Capture the cell that displays the provided text and extract its [X, Y] central coordinate. 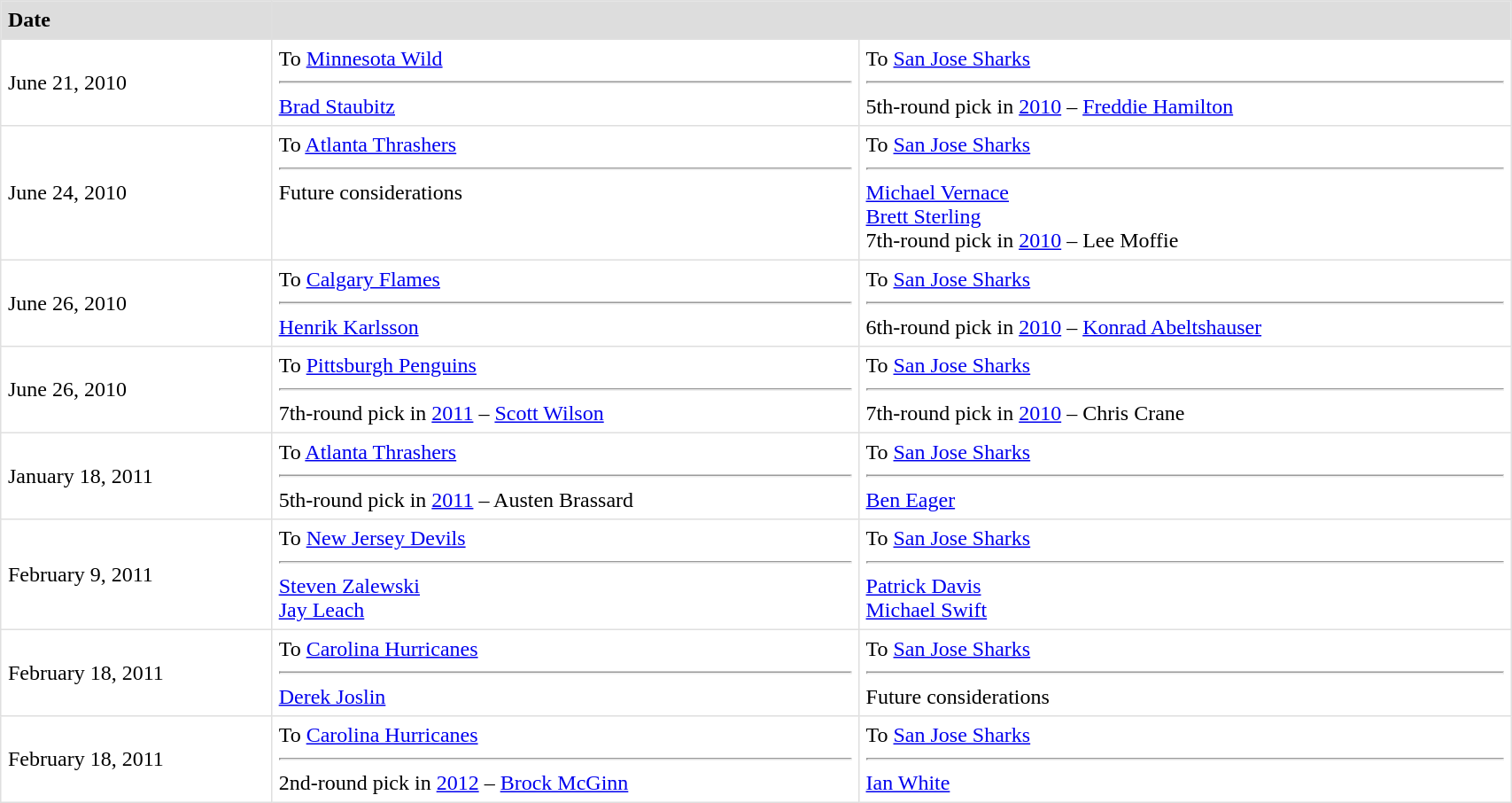
June 24, 2010 [136, 193]
To Carolina Hurricanes 2nd-round pick in 2012 – Brock McGinn [565, 760]
To San Jose Sharks 5th-round pick in 2010 – Freddie Hamilton [1184, 82]
To San Jose Sharks Ian White [1184, 760]
Date [136, 20]
To San Jose Sharks Patrick DavisMichael Swift [1184, 574]
To Pittsburgh Penguins 7th-round pick in 2011 – Scott Wilson [565, 390]
To Minnesota Wild Brad Staubitz [565, 82]
To San Jose Sharks Future considerations [1184, 673]
To San Jose Sharks 6th-round pick in 2010 – Konrad Abeltshauser [1184, 303]
To San Jose Sharks Michael VernaceBrett Sterling7th-round pick in 2010 – Lee Moffie [1184, 193]
To Atlanta Thrashers Future considerations [565, 193]
To Calgary Flames Henrik Karlsson [565, 303]
To Atlanta Thrashers 5th-round pick in 2011 – Austen Brassard [565, 476]
January 18, 2011 [136, 476]
To San Jose Sharks Ben Eager [1184, 476]
To San Jose Sharks 7th-round pick in 2010 – Chris Crane [1184, 390]
June 21, 2010 [136, 82]
To New Jersey Devils Steven ZalewskiJay Leach [565, 574]
To Carolina Hurricanes Derek Joslin [565, 673]
February 9, 2011 [136, 574]
